Capture the cell that displays the provided text and extract its [X, Y] central coordinate. 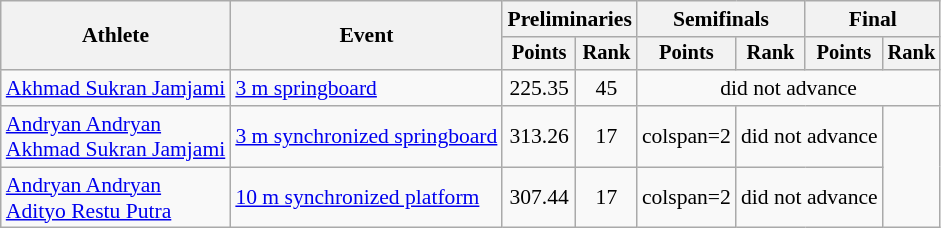
Athlete [116, 36]
313.26 [539, 136]
45 [606, 88]
10 m synchronized platform [366, 198]
Akhmad Sukran Jamjami [116, 88]
Event [366, 36]
Final [872, 19]
225.35 [539, 88]
Andryan AndryanAkhmad Sukran Jamjami [116, 136]
3 m synchronized springboard [366, 136]
Andryan AndryanAdityo Restu Putra [116, 198]
Preliminaries [569, 19]
307.44 [539, 198]
3 m springboard [366, 88]
Semifinals [721, 19]
